From the cell containing the given text, extract its center point as (X, Y) coordinate. 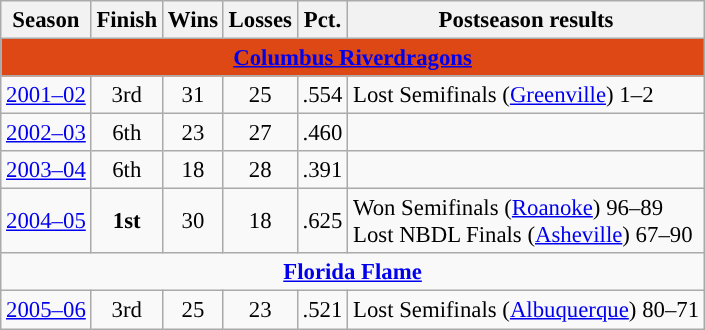
1st (126, 222)
Season (46, 20)
31 (192, 95)
.460 (322, 133)
Won Semifinals (Roanoke) 96–89 Lost NBDL Finals (Asheville) 67–90 (526, 222)
Lost Semifinals (Albuquerque) 80–71 (526, 310)
Lost Semifinals (Greenville) 1–2 (526, 95)
.554 (322, 95)
2003–04 (46, 170)
2005–06 (46, 310)
2002–03 (46, 133)
.391 (322, 170)
Losses (260, 20)
Pct. (322, 20)
27 (260, 133)
28 (260, 170)
30 (192, 222)
Finish (126, 20)
.625 (322, 222)
Columbus Riverdragons (353, 58)
2001–02 (46, 95)
Wins (192, 20)
Florida Flame (353, 273)
2004–05 (46, 222)
Postseason results (526, 20)
.521 (322, 310)
